Return the (x, y) coordinate for the center point of the cell that contains the specified text.  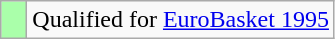
Qualified for EuroBasket 1995 (181, 20)
